Locate the cell with the specified text and output its [x, y] center coordinate. 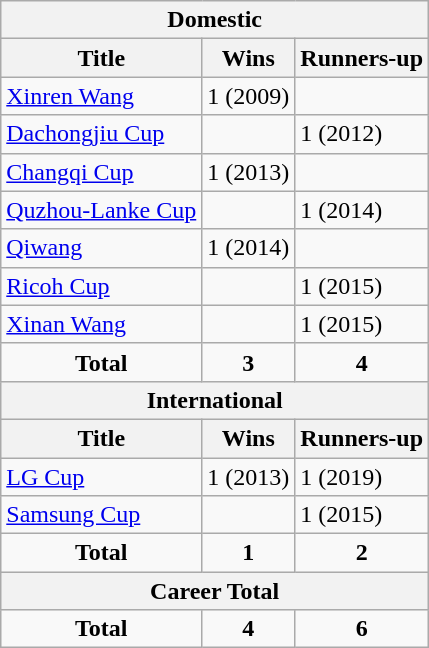
Quzhou-Lanke Cup [102, 210]
2 [362, 553]
Qiwang [102, 248]
6 [362, 629]
Dachongjiu Cup [102, 134]
1 (2019) [362, 477]
Changqi Cup [102, 172]
Xinan Wang [102, 324]
International [215, 400]
Career Total [215, 591]
Xinren Wang [102, 96]
1 (2012) [362, 134]
1 (2009) [248, 96]
Ricoh Cup [102, 286]
1 [248, 553]
Domestic [215, 20]
3 [248, 362]
LG Cup [102, 477]
Samsung Cup [102, 515]
